Capture the cell that displays the provided text and extract its [x, y] central coordinate. 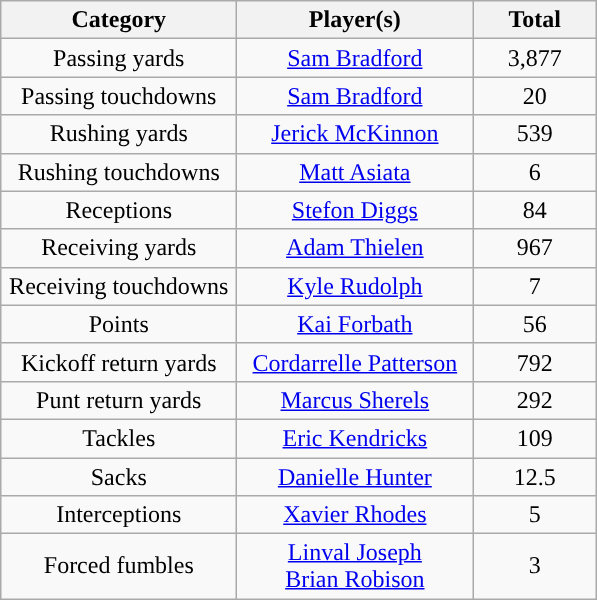
3,877 [535, 58]
Sacks [119, 477]
Forced fumbles [119, 566]
Jerick McKinnon [355, 134]
5 [535, 515]
Kickoff return yards [119, 362]
Marcus Sherels [355, 400]
Linval JosephBrian Robison [355, 566]
Tackles [119, 438]
Passing touchdowns [119, 96]
6 [535, 172]
539 [535, 134]
20 [535, 96]
Player(s) [355, 20]
84 [535, 210]
292 [535, 400]
Category [119, 20]
12.5 [535, 477]
Xavier Rhodes [355, 515]
Kai Forbath [355, 324]
Danielle Hunter [355, 477]
Receiving yards [119, 248]
Stefon Diggs [355, 210]
3 [535, 566]
Punt return yards [119, 400]
109 [535, 438]
Interceptions [119, 515]
967 [535, 248]
Matt Asiata [355, 172]
Total [535, 20]
Rushing yards [119, 134]
7 [535, 286]
56 [535, 324]
Receptions [119, 210]
Points [119, 324]
Receiving touchdowns [119, 286]
Adam Thielen [355, 248]
Kyle Rudolph [355, 286]
Eric Kendricks [355, 438]
Rushing touchdowns [119, 172]
Cordarrelle Patterson [355, 362]
792 [535, 362]
Passing yards [119, 58]
